Pinpoint the cell where the given text exists, returning its (X, Y) midpoint coordinate. 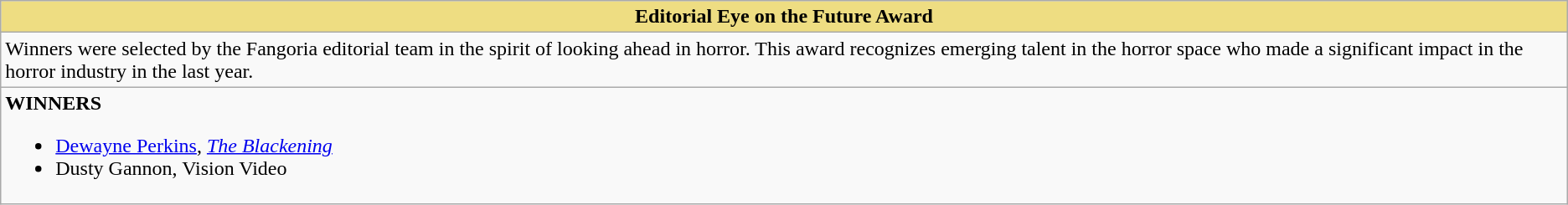
WINNERSDewayne Perkins, The BlackeningDusty Gannon, Vision Video (784, 146)
Editorial Eye on the Future Award (784, 17)
